Determine the [X, Y] coordinate at the center of the cell enclosing the given text.  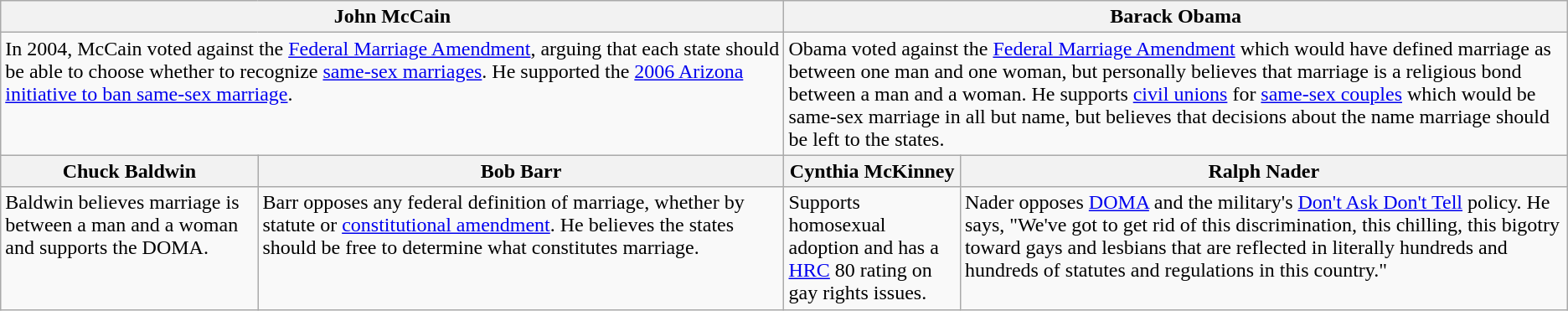
Supports homosexual adoption and has a HRC 80 rating on gay rights issues. [872, 248]
John McCain [392, 17]
Barack Obama [1176, 17]
Baldwin believes marriage is between a man and a woman and supports the DOMA. [129, 248]
Chuck Baldwin [129, 171]
Ralph Nader [1263, 171]
Cynthia McKinney [872, 171]
Bob Barr [521, 171]
